Scan for the cell matching the given text and deliver its (X, Y) coordinate at center. 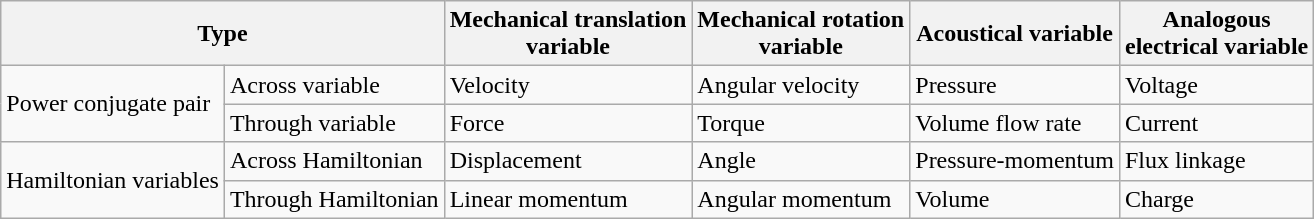
Flux linkage (1216, 161)
Force (568, 123)
Pressure (1015, 85)
Angular velocity (801, 85)
Velocity (568, 85)
Through Hamiltonian (334, 199)
Pressure-momentum (1015, 161)
Linear momentum (568, 199)
Volume flow rate (1015, 123)
Angle (801, 161)
Current (1216, 123)
Acoustical variable (1015, 34)
Type (222, 34)
Mechanical rotationvariable (801, 34)
Across Hamiltonian (334, 161)
Hamiltonian variables (113, 180)
Voltage (1216, 85)
Volume (1015, 199)
Through variable (334, 123)
Across variable (334, 85)
Angular momentum (801, 199)
Analogouselectrical variable (1216, 34)
Power conjugate pair (113, 104)
Displacement (568, 161)
Torque (801, 123)
Mechanical translationvariable (568, 34)
Charge (1216, 199)
